Capture the cell that displays the provided text and extract its (X, Y) central coordinate. 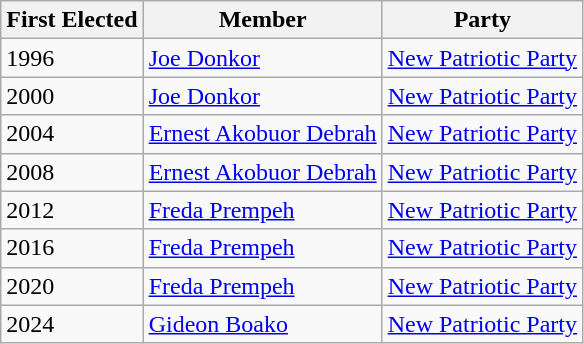
2008 (72, 172)
2024 (72, 324)
Member (262, 20)
Party (482, 20)
2012 (72, 210)
First Elected (72, 20)
2000 (72, 96)
2004 (72, 134)
2016 (72, 248)
Gideon Boako (262, 324)
2020 (72, 286)
1996 (72, 58)
